For the text-containing cell, return its midpoint in (x, y) coordinate format. 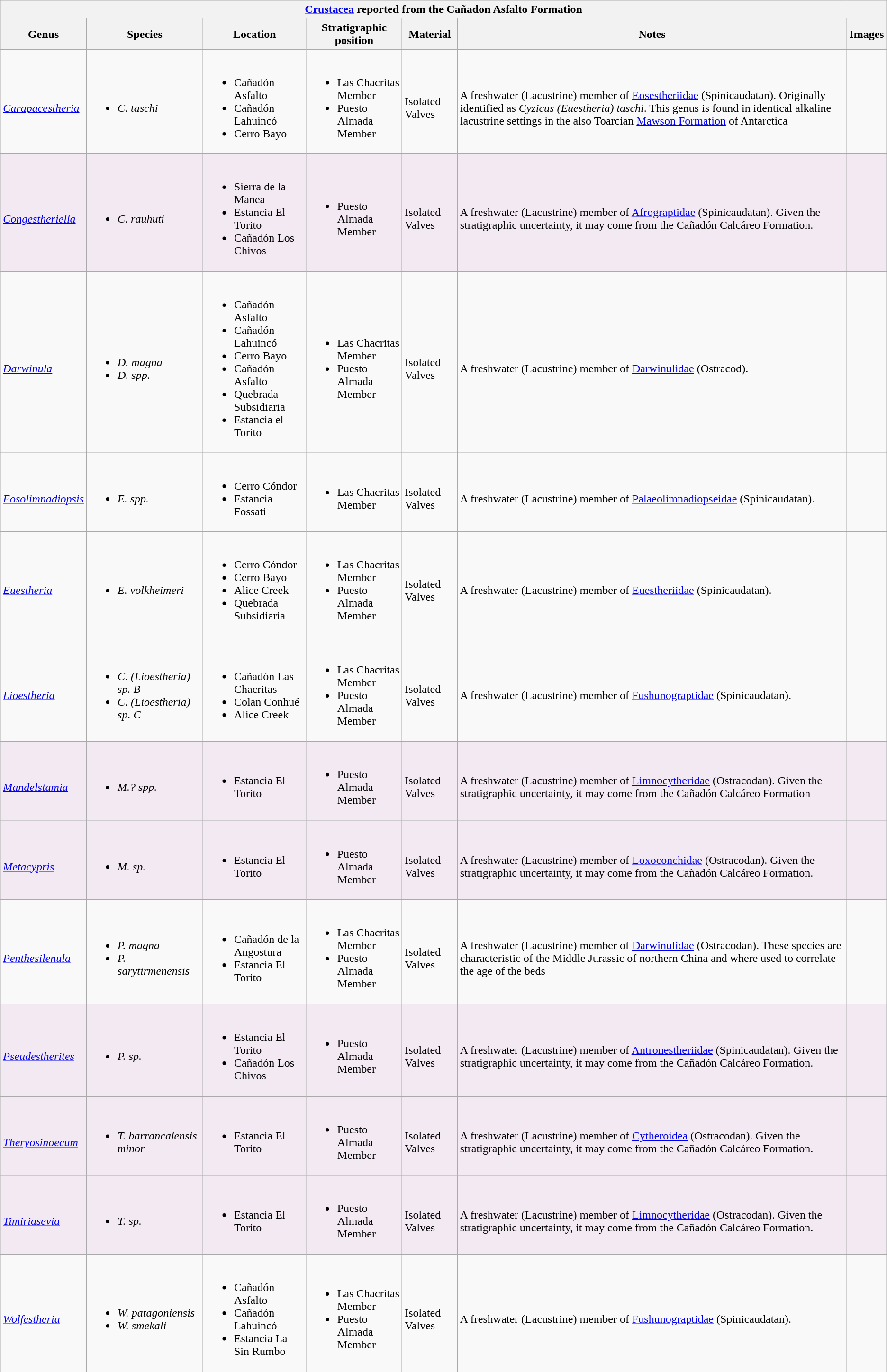
Cerro CóndorEstancia Fossati (254, 493)
A freshwater (Lacustrine) member of Loxoconchidae (Ostracodan). Given the stratigraphic uncertainty, it may come from the Cañadón Calcáreo Formation. (652, 860)
Timiriasevia (44, 1215)
Metacypris (44, 860)
Cañadón AsfaltoCañadón LahuincóEstancia La Sin Rumbo (254, 1313)
Sierra de la ManeaEstancia El ToritoCañadón Los Chivos (254, 213)
Cañadón AsfaltoCañadón LahuincóCerro BayoCañadón AsfaltoQuebrada SubsidiariaEstancia el Torito (254, 362)
Notes (652, 34)
Images (867, 34)
Cañadón Las ChacritasColan ConhuéAlice Creek (254, 689)
Stratigraphic position (354, 34)
Eosolimnadiopsis (44, 493)
Estancia El ToritoCañadón Los Chivos (254, 1050)
Darwinula (44, 362)
D. magnaD. spp. (145, 362)
T. sp. (145, 1215)
P. sp. (145, 1050)
C. taschi (145, 101)
Cañadón AsfaltoCañadón LahuincóCerro Bayo (254, 101)
Species (145, 34)
Penthesilenula (44, 952)
Crustacea reported from the Cañadon Asfalto Formation (443, 9)
Mandelstamia (44, 780)
T. barrancalensis minor (145, 1136)
Material (430, 34)
E. volkheimeri (145, 584)
Genus (44, 34)
A freshwater (Lacustrine) member of Palaeolimnadiopseidae (Spinicaudatan). (652, 493)
W. patagoniensisW. smekali (145, 1313)
P. magnaP. sarytirmenensis (145, 952)
Lioestheria (44, 689)
Carapacestheria (44, 101)
Theryosinoecum (44, 1136)
Cerro CóndorCerro BayoAlice CreekQuebrada Subsidiaria (254, 584)
A freshwater (Lacustrine) member of Darwinulidae (Ostracod). (652, 362)
M.? spp. (145, 780)
C. rauhuti (145, 213)
Pseudestherites (44, 1050)
Location (254, 34)
C. (Lioestheria) sp. BC. (Lioestheria) sp. C (145, 689)
Las Chacritas Member (354, 493)
Wolfestheria (44, 1313)
M. sp. (145, 860)
E. spp. (145, 493)
Congestheriella (44, 213)
A freshwater (Lacustrine) member of Cytheroidea (Ostracodan). Given the stratigraphic uncertainty, it may come from the Cañadón Calcáreo Formation. (652, 1136)
Euestheria (44, 584)
A freshwater (Lacustrine) member of Euestheriidae (Spinicaudatan). (652, 584)
Cañadón de la AngosturaEstancia El Torito (254, 952)
